Extract the (x, y) coordinate from the center of the cell holding the provided text.  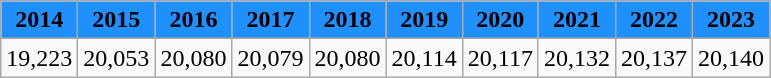
20,114 (424, 58)
19,223 (40, 58)
2020 (500, 20)
2019 (424, 20)
20,140 (732, 58)
2021 (576, 20)
20,117 (500, 58)
2016 (194, 20)
2018 (348, 20)
20,132 (576, 58)
20,137 (654, 58)
20,079 (270, 58)
2015 (116, 20)
2023 (732, 20)
2022 (654, 20)
2014 (40, 20)
2017 (270, 20)
20,053 (116, 58)
